Output the [X, Y] coordinate of the center of the cell containing the given text.  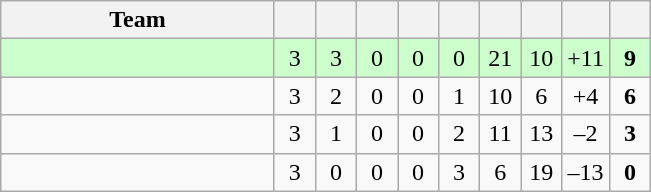
9 [630, 58]
–13 [586, 172]
19 [542, 172]
Team [138, 20]
+4 [586, 96]
–2 [586, 134]
13 [542, 134]
11 [500, 134]
+11 [586, 58]
21 [500, 58]
